Extract the (x, y) coordinate from the center of the cell holding the provided text.  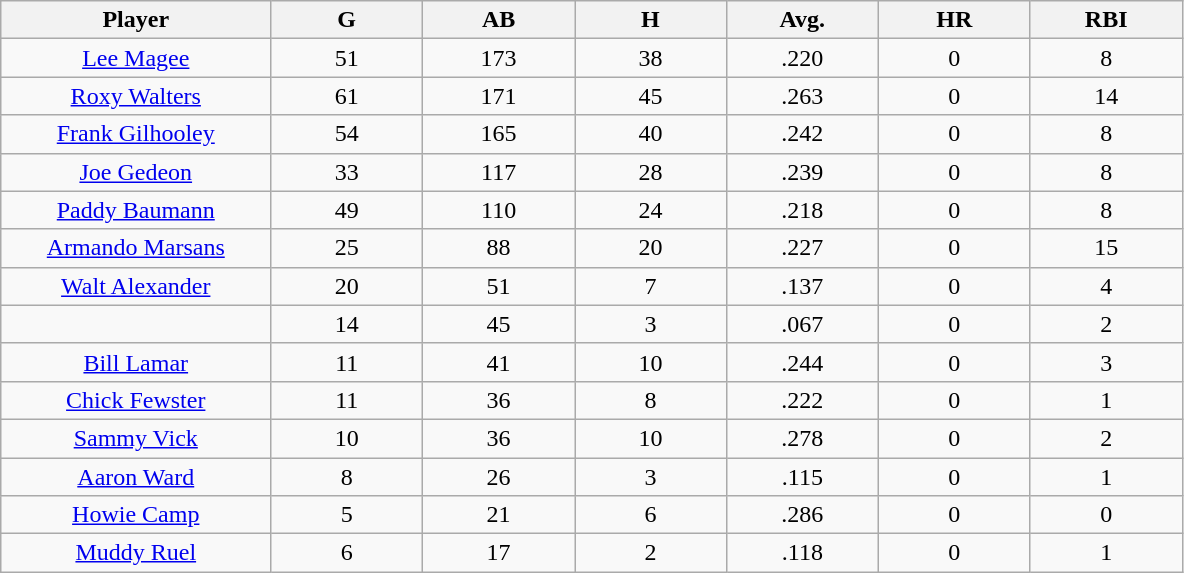
RBI (1106, 20)
17 (499, 553)
61 (347, 96)
.286 (802, 515)
21 (499, 515)
Muddy Ruel (136, 553)
.222 (802, 400)
Walt Alexander (136, 286)
.239 (802, 172)
Aaron Ward (136, 477)
.263 (802, 96)
.242 (802, 134)
.067 (802, 324)
110 (499, 210)
H (651, 20)
.227 (802, 248)
5 (347, 515)
173 (499, 58)
.244 (802, 362)
171 (499, 96)
Roxy Walters (136, 96)
Lee Magee (136, 58)
.278 (802, 438)
28 (651, 172)
Frank Gilhooley (136, 134)
AB (499, 20)
Paddy Baumann (136, 210)
Player (136, 20)
Sammy Vick (136, 438)
117 (499, 172)
40 (651, 134)
Joe Gedeon (136, 172)
Armando Marsans (136, 248)
.218 (802, 210)
15 (1106, 248)
38 (651, 58)
88 (499, 248)
7 (651, 286)
25 (347, 248)
33 (347, 172)
.118 (802, 553)
49 (347, 210)
G (347, 20)
165 (499, 134)
Avg. (802, 20)
41 (499, 362)
Bill Lamar (136, 362)
.137 (802, 286)
.115 (802, 477)
HR (954, 20)
Howie Camp (136, 515)
24 (651, 210)
54 (347, 134)
26 (499, 477)
Chick Fewster (136, 400)
4 (1106, 286)
.220 (802, 58)
